Provide the [x, y] coordinate of the cell's center where the given text is located.  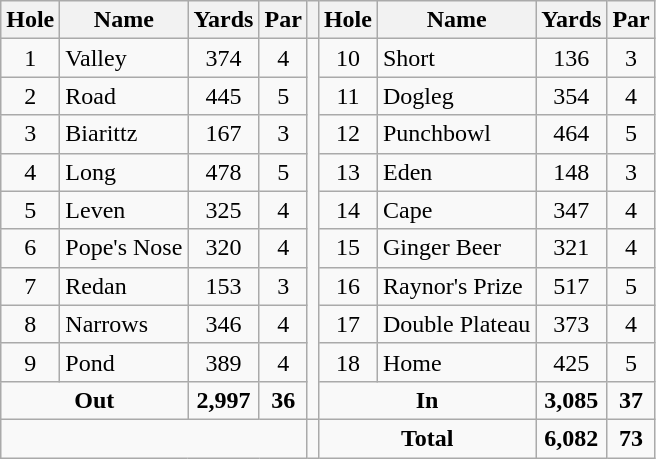
517 [572, 286]
373 [572, 324]
Raynor's Prize [456, 286]
325 [224, 210]
37 [631, 400]
6 [30, 248]
2,997 [224, 400]
12 [348, 134]
320 [224, 248]
Road [124, 96]
Total [426, 438]
478 [224, 172]
136 [572, 58]
153 [224, 286]
1 [30, 58]
73 [631, 438]
11 [348, 96]
Narrows [124, 324]
18 [348, 362]
321 [572, 248]
Pope's Nose [124, 248]
389 [224, 362]
3,085 [572, 400]
36 [283, 400]
15 [348, 248]
16 [348, 286]
Dogleg [456, 96]
Eden [456, 172]
354 [572, 96]
In [426, 400]
Pond [124, 362]
374 [224, 58]
Biarittz [124, 134]
13 [348, 172]
346 [224, 324]
Home [456, 362]
Ginger Beer [456, 248]
Redan [124, 286]
Double Plateau [456, 324]
148 [572, 172]
6,082 [572, 438]
9 [30, 362]
8 [30, 324]
Punchbowl [456, 134]
425 [572, 362]
464 [572, 134]
7 [30, 286]
Cape [456, 210]
Long [124, 172]
445 [224, 96]
2 [30, 96]
10 [348, 58]
14 [348, 210]
Leven [124, 210]
17 [348, 324]
347 [572, 210]
Valley [124, 58]
Out [94, 400]
Short [456, 58]
167 [224, 134]
